Locate the cell with the specified text and output its [x, y] center coordinate. 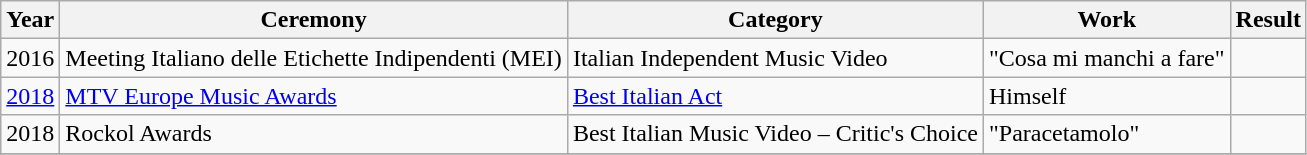
Himself [1106, 96]
"Cosa mi manchi a fare" [1106, 58]
Result [1268, 20]
Best Italian Act [775, 96]
Italian Independent Music Video [775, 58]
Best Italian Music Video – Critic's Choice [775, 134]
Rockol Awards [314, 134]
Year [30, 20]
Category [775, 20]
Ceremony [314, 20]
MTV Europe Music Awards [314, 96]
2016 [30, 58]
Work [1106, 20]
Meeting Italiano delle Etichette Indipendenti (MEI) [314, 58]
"Paracetamolo" [1106, 134]
